Find where the given text appears and provide that cell's center as (X, Y) coordinate. 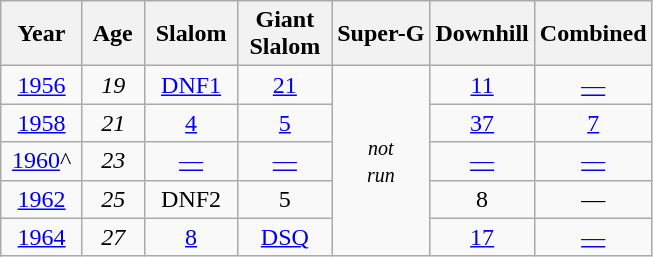
DSQ (285, 237)
Age (113, 34)
1958 (42, 123)
1964 (42, 237)
37 (482, 123)
Super-G (381, 34)
1962 (42, 199)
7 (593, 123)
1960^ (42, 161)
notrun (381, 161)
1956 (42, 85)
Combined (593, 34)
Downhill (482, 34)
4 (191, 123)
Slalom (191, 34)
Giant Slalom (285, 34)
DNF2 (191, 199)
17 (482, 237)
DNF1 (191, 85)
19 (113, 85)
25 (113, 199)
11 (482, 85)
27 (113, 237)
23 (113, 161)
Year (42, 34)
